Return the (x, y) coordinate for the center point of the cell that contains the specified text.  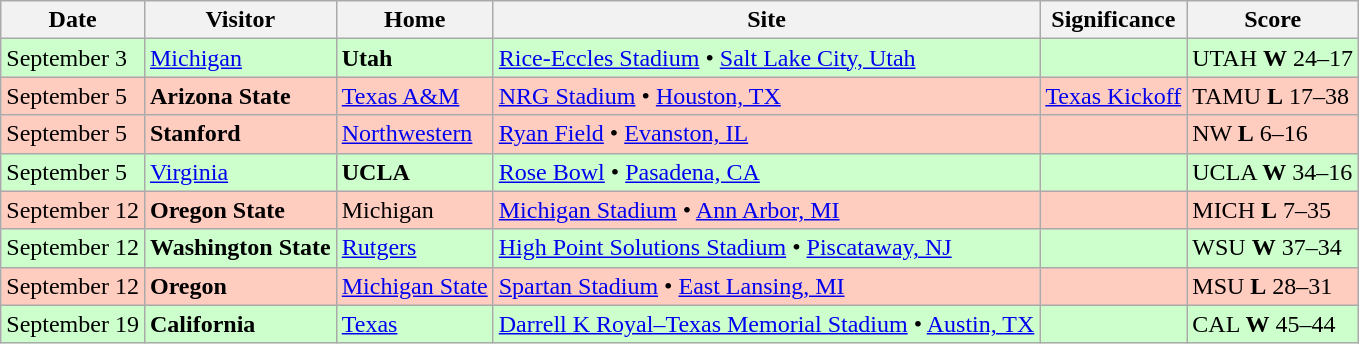
Texas A&M (414, 96)
Home (414, 20)
Darrell K Royal–Texas Memorial Stadium • Austin, TX (766, 324)
UCLA W 34–16 (1273, 172)
Michigan State (414, 286)
Utah (414, 58)
UCLA (414, 172)
Site (766, 20)
WSU W 37–34 (1273, 248)
MSU L 28–31 (1273, 286)
MICH L 7–35 (1273, 210)
TAMU L 17–38 (1273, 96)
Stanford (240, 134)
Visitor (240, 20)
Oregon (240, 286)
Rose Bowl • Pasadena, CA (766, 172)
NRG Stadium • Houston, TX (766, 96)
Score (1273, 20)
Northwestern (414, 134)
Rice-Eccles Stadium • Salt Lake City, Utah (766, 58)
High Point Solutions Stadium • Piscataway, NJ (766, 248)
UTAH W 24–17 (1273, 58)
September 19 (73, 324)
CAL W 45–44 (1273, 324)
September 3 (73, 58)
Arizona State (240, 96)
Rutgers (414, 248)
Significance (1114, 20)
NW L 6–16 (1273, 134)
Virginia (240, 172)
Date (73, 20)
Washington State (240, 248)
California (240, 324)
Michigan Stadium • Ann Arbor, MI (766, 210)
Texas (414, 324)
Spartan Stadium • East Lansing, MI (766, 286)
Ryan Field • Evanston, IL (766, 134)
Texas Kickoff (1114, 96)
Oregon State (240, 210)
